Output the [X, Y] coordinate of the center of the cell containing the given text.  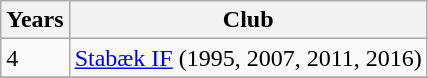
Stabæk IF (1995, 2007, 2011, 2016) [248, 58]
4 [35, 58]
Club [248, 20]
Years [35, 20]
